Pinpoint the cell where the given text exists, returning its (x, y) midpoint coordinate. 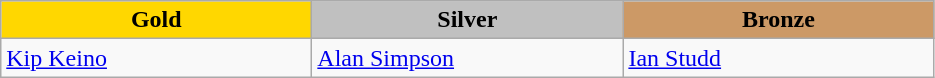
Kip Keino (156, 58)
Bronze (778, 20)
Ian Studd (778, 58)
Gold (156, 20)
Alan Simpson (468, 58)
Silver (468, 20)
